Scan for the cell matching the given text and deliver its [X, Y] coordinate at center. 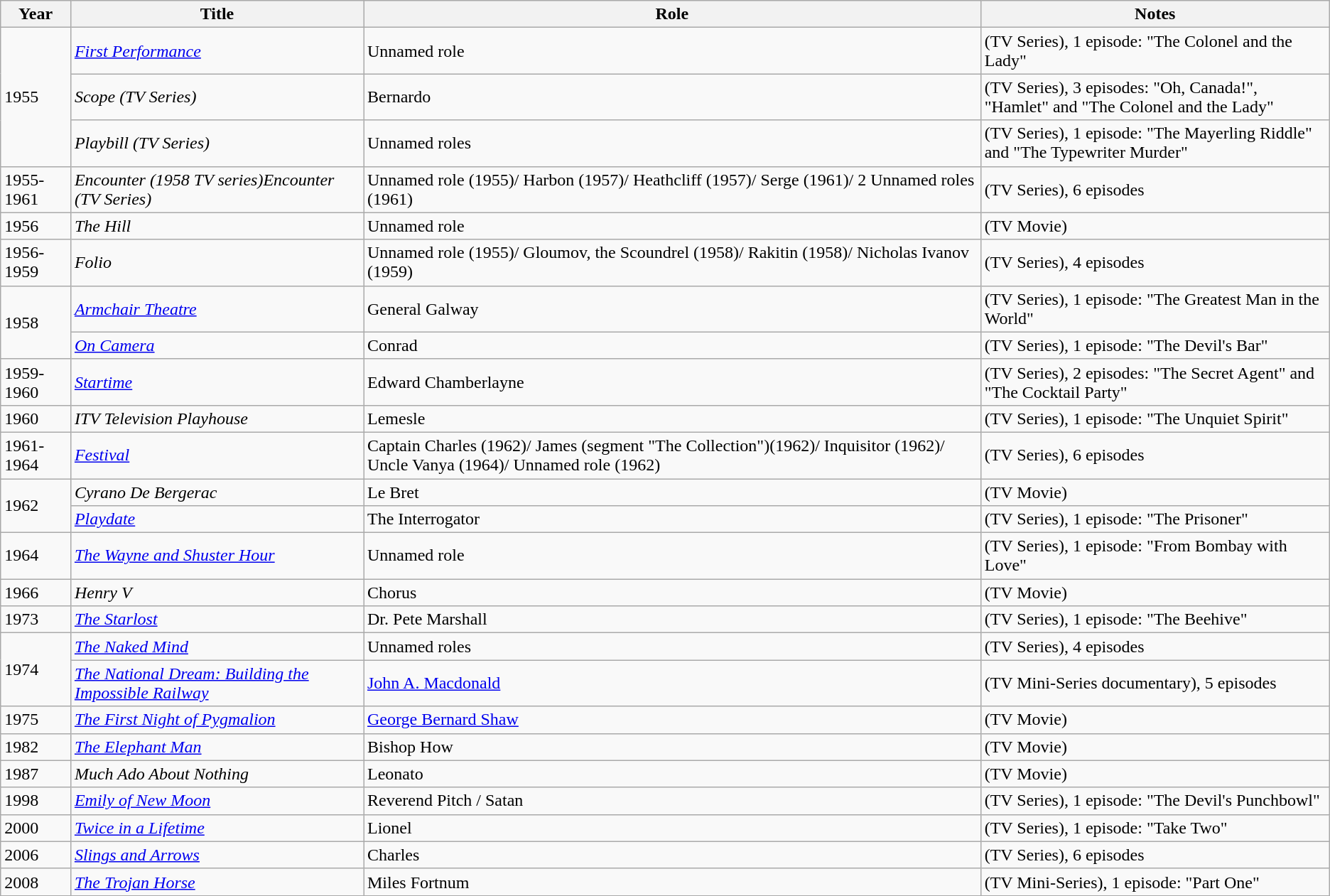
Captain Charles (1962)/ James (segment "The Collection")(1962)/ Inquisitor (1962)/ Uncle Vanya (1964)/ Unnamed role (1962) [672, 455]
Playdate [217, 519]
1987 [36, 774]
1973 [36, 620]
Festival [217, 455]
Charles [672, 855]
1998 [36, 801]
(TV Series), 1 episode: "From Bombay with Love" [1155, 556]
Armchair Theatre [217, 308]
Le Bret [672, 492]
George Bernard Shaw [672, 720]
2000 [36, 828]
(TV Series), 1 episode: "The Mayerling Riddle" and "The Typewriter Murder" [1155, 144]
The Trojan Horse [217, 882]
The Starlost [217, 620]
1959-1960 [36, 382]
Chorus [672, 593]
Scope (TV Series) [217, 97]
Notes [1155, 14]
1975 [36, 720]
1958 [36, 323]
Folio [217, 263]
Henry V [217, 593]
Bernardo [672, 97]
(TV Series), 1 episode: "Take Two" [1155, 828]
1961-1964 [36, 455]
Bishop How [672, 747]
2008 [36, 882]
The Wayne and Shuster Hour [217, 556]
Edward Chamberlayne [672, 382]
ITV Television Playhouse [217, 419]
1974 [36, 669]
Year [36, 14]
1962 [36, 506]
Lemesle [672, 419]
First Performance [217, 51]
1955-1961 [36, 189]
Role [672, 14]
2006 [36, 855]
(TV Mini-Series documentary), 5 episodes [1155, 684]
1956-1959 [36, 263]
Unnamed role (1955)/ Gloumov, the Scoundrel (1958)/ Rakitin (1958)/ Nicholas Ivanov (1959) [672, 263]
Miles Fortnum [672, 882]
General Galway [672, 308]
Emily of New Moon [217, 801]
1960 [36, 419]
Lionel [672, 828]
Title [217, 14]
Slings and Arrows [217, 855]
Unnamed role (1955)/ Harbon (1957)/ Heathcliff (1957)/ Serge (1961)/ 2 Unnamed roles (1961) [672, 189]
Startime [217, 382]
Leonato [672, 774]
(TV Series), 1 episode: "The Devil's Punchbowl" [1155, 801]
The First Night of Pygmalion [217, 720]
(TV Series), 1 episode: "The Unquiet Spirit" [1155, 419]
(TV Mini-Series), 1 episode: "Part One" [1155, 882]
(TV Series), 1 episode: "The Devil's Bar" [1155, 345]
1966 [36, 593]
The Naked Mind [217, 647]
The National Dream: Building the Impossible Railway [217, 684]
Encounter (1958 TV series)Encounter (TV Series) [217, 189]
(TV Series), 1 episode: "The Beehive" [1155, 620]
Conrad [672, 345]
Dr. Pete Marshall [672, 620]
The Interrogator [672, 519]
Playbill (TV Series) [217, 144]
1982 [36, 747]
(TV Series), 3 episodes: "Oh, Canada!", "Hamlet" and "The Colonel and the Lady" [1155, 97]
Twice in a Lifetime [217, 828]
Reverend Pitch / Satan [672, 801]
(TV Series), 1 episode: "The Prisoner" [1155, 519]
(TV Series), 1 episode: "The Colonel and the Lady" [1155, 51]
Much Ado About Nothing [217, 774]
(TV Series), 2 episodes: "The Secret Agent" and "The Cocktail Party" [1155, 382]
On Camera [217, 345]
(TV Series), 1 episode: "The Greatest Man in the World" [1155, 308]
The Elephant Man [217, 747]
1955 [36, 97]
John A. Macdonald [672, 684]
The Hill [217, 226]
1956 [36, 226]
Cyrano De Bergerac [217, 492]
1964 [36, 556]
